Find where the given text appears and provide that cell's center as [X, Y] coordinate. 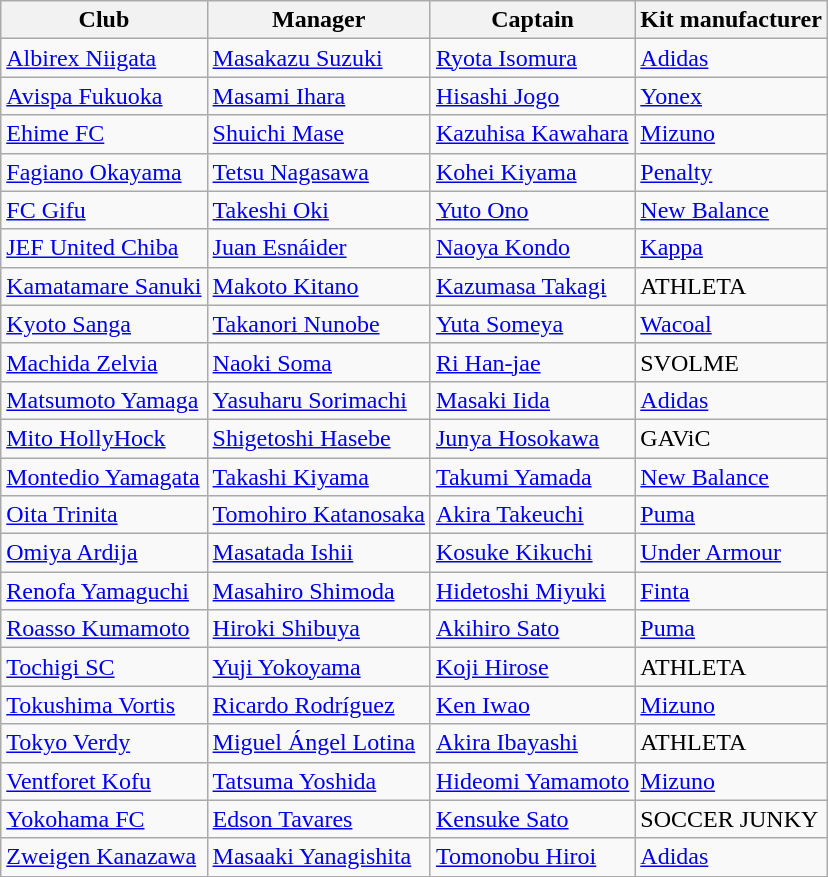
Manager [318, 20]
Ken Iwao [532, 705]
Edson Tavares [318, 819]
Avispa Fukuoka [104, 96]
Omiya Ardija [104, 553]
Takeshi Oki [318, 210]
Koji Hirose [532, 667]
Tatsuma Yoshida [318, 781]
Ryota Isomura [532, 58]
Yuji Yokoyama [318, 667]
Kosuke Kikuchi [532, 553]
GAViC [732, 438]
Ri Han-jae [532, 362]
Kamatamare Sanuki [104, 286]
Ricardo Rodríguez [318, 705]
Takanori Nunobe [318, 324]
Matsumoto Yamaga [104, 400]
Akihiro Sato [532, 629]
Akira Ibayashi [532, 743]
Ehime FC [104, 134]
Roasso Kumamoto [104, 629]
Naoya Kondo [532, 248]
Kensuke Sato [532, 819]
Renofa Yamaguchi [104, 591]
Makoto Kitano [318, 286]
Shigetoshi Hasebe [318, 438]
Shuichi Mase [318, 134]
Finta [732, 591]
Kazuhisa Kawahara [532, 134]
Takashi Kiyama [318, 477]
Kazumasa Takagi [532, 286]
Oita Trinita [104, 515]
Penalty [732, 172]
Machida Zelvia [104, 362]
Tomohiro Katanosaka [318, 515]
Akira Takeuchi [532, 515]
Fagiano Okayama [104, 172]
Naoki Soma [318, 362]
Kohei Kiyama [532, 172]
Tetsu Nagasawa [318, 172]
Hiroki Shibuya [318, 629]
Zweigen Kanazawa [104, 857]
Masakazu Suzuki [318, 58]
Masatada Ishii [318, 553]
Masahiro Shimoda [318, 591]
Albirex Niigata [104, 58]
Tokyo Verdy [104, 743]
Tomonobu Hiroi [532, 857]
Montedio Yamagata [104, 477]
Masaki Iida [532, 400]
Club [104, 20]
SOCCER JUNKY [732, 819]
Hisashi Jogo [532, 96]
Yokohama FC [104, 819]
Yuta Someya [532, 324]
Juan Esnáider [318, 248]
Hideomi Yamamoto [532, 781]
Hidetoshi Miyuki [532, 591]
Miguel Ángel Lotina [318, 743]
Kit manufacturer [732, 20]
Yasuharu Sorimachi [318, 400]
FC Gifu [104, 210]
Takumi Yamada [532, 477]
Masami Ihara [318, 96]
Masaaki Yanagishita [318, 857]
Kyoto Sanga [104, 324]
Yuto Ono [532, 210]
Mito HollyHock [104, 438]
Junya Hosokawa [532, 438]
Tochigi SC [104, 667]
JEF United Chiba [104, 248]
Kappa [732, 248]
Wacoal [732, 324]
SVOLME [732, 362]
Under Armour [732, 553]
Captain [532, 20]
Ventforet Kofu [104, 781]
Yonex [732, 96]
Tokushima Vortis [104, 705]
